Locate the cell with the specified text and output its (X, Y) center coordinate. 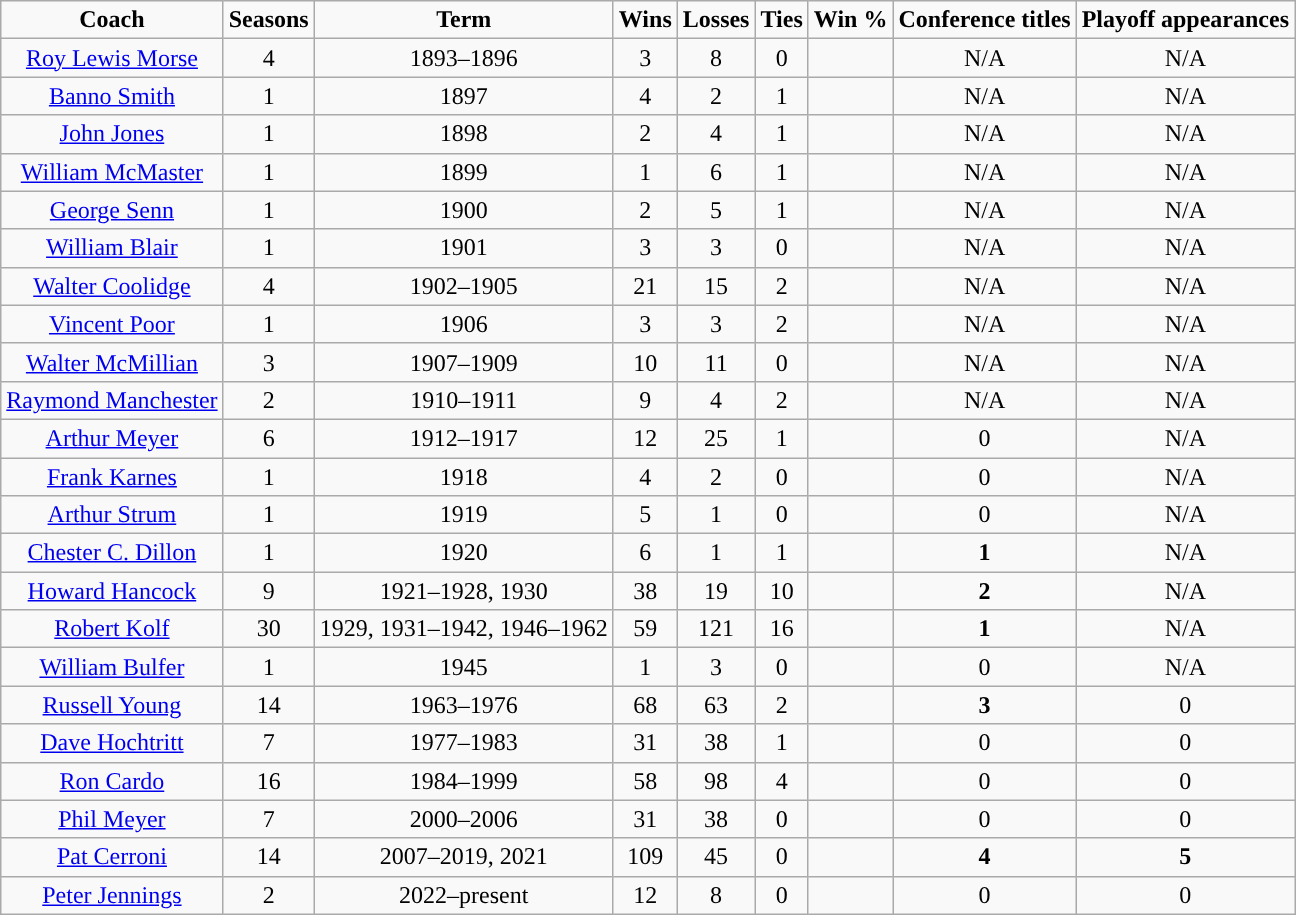
1899 (464, 172)
1893–1896 (464, 58)
58 (645, 781)
1984–1999 (464, 781)
98 (716, 781)
Arthur Meyer (112, 438)
68 (645, 705)
Roy Lewis Morse (112, 58)
Walter Coolidge (112, 286)
1912–1917 (464, 438)
Ron Cardo (112, 781)
Playoff appearances (1185, 20)
Coach (112, 20)
1897 (464, 96)
Win % (850, 20)
Frank Karnes (112, 477)
1918 (464, 477)
Raymond Manchester (112, 400)
1920 (464, 553)
Walter McMillian (112, 362)
Robert Kolf (112, 629)
Pat Cerroni (112, 857)
Banno Smith (112, 96)
1898 (464, 134)
William Bulfer (112, 667)
John Jones (112, 134)
William McMaster (112, 172)
1921–1928, 1930 (464, 591)
Vincent Poor (112, 324)
Dave Hochtritt (112, 743)
45 (716, 857)
Seasons (268, 20)
Losses (716, 20)
1907–1909 (464, 362)
1945 (464, 667)
Phil Meyer (112, 819)
109 (645, 857)
Conference titles (984, 20)
Peter Jennings (112, 895)
Howard Hancock (112, 591)
30 (268, 629)
1906 (464, 324)
Ties (782, 20)
Wins (645, 20)
1919 (464, 515)
George Senn (112, 210)
1900 (464, 210)
21 (645, 286)
1977–1983 (464, 743)
11 (716, 362)
2022–present (464, 895)
1963–1976 (464, 705)
19 (716, 591)
1910–1911 (464, 400)
121 (716, 629)
Russell Young (112, 705)
Term (464, 20)
63 (716, 705)
15 (716, 286)
2007–2019, 2021 (464, 857)
1901 (464, 248)
25 (716, 438)
William Blair (112, 248)
1902–1905 (464, 286)
2000–2006 (464, 819)
Arthur Strum (112, 515)
1929, 1931–1942, 1946–1962 (464, 629)
59 (645, 629)
Chester C. Dillon (112, 553)
